Determine the [X, Y] coordinate at the center of the cell enclosing the given text.  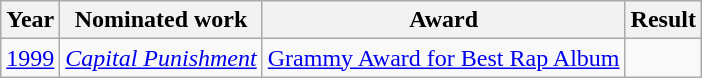
Grammy Award for Best Rap Album [444, 58]
Capital Punishment [161, 58]
Year [30, 20]
Nominated work [161, 20]
Award [444, 20]
Result [663, 20]
1999 [30, 58]
